Return (X, Y) of the center of cell containing provided text 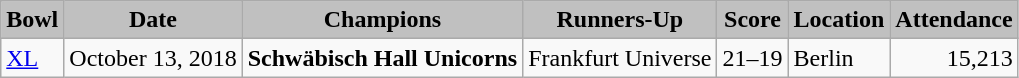
October 13, 2018 (153, 58)
Runners-Up (620, 20)
21–19 (752, 58)
Score (752, 20)
XL (32, 58)
Champions (382, 20)
Bowl (32, 20)
Date (153, 20)
Frankfurt Universe (620, 58)
15,213 (954, 58)
Location (839, 20)
Schwäbisch Hall Unicorns (382, 58)
Berlin (839, 58)
Attendance (954, 20)
